Search for the cell housing the specified text and yield its [X, Y] center coordinate. 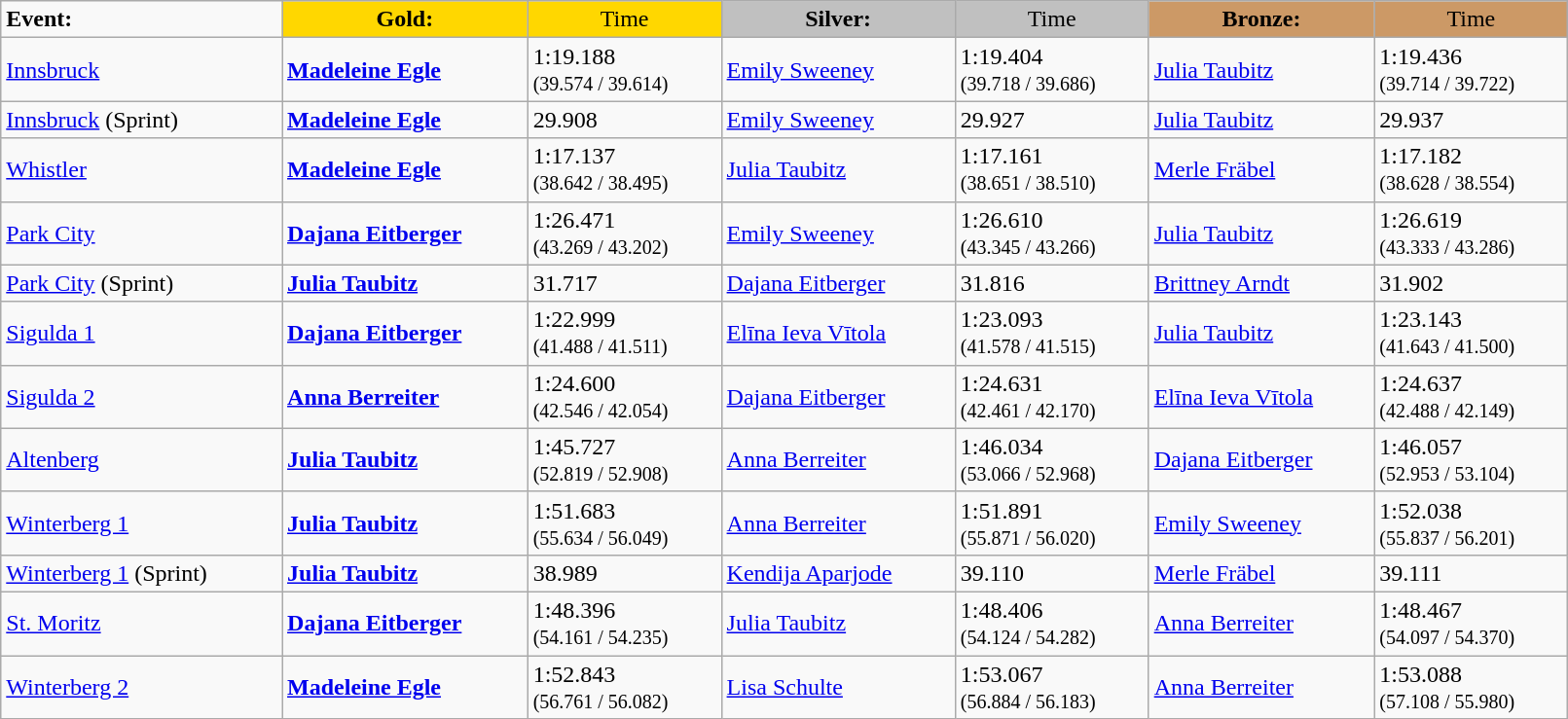
29.908 [625, 120]
1:17.161(38.651 / 38.510) [1051, 169]
St. Moritz [142, 623]
1:46.057(52.953 / 53.104) [1472, 459]
1:22.999(41.488 / 41.511) [625, 333]
1:17.182(38.628 / 38.554) [1472, 169]
Sigulda 1 [142, 333]
Whistler [142, 169]
Brittney Arndt [1261, 283]
Park City (Sprint) [142, 283]
1:46.034(53.066 / 52.968) [1051, 459]
39.110 [1051, 573]
Park City [142, 234]
Gold: [405, 19]
1:24.637(42.488 / 42.149) [1472, 397]
1:53.088(57.108 / 55.980) [1472, 687]
1:52.843(56.761 / 56.082) [625, 687]
Sigulda 2 [142, 397]
38.989 [625, 573]
1:19.436(39.714 / 39.722) [1472, 70]
1:48.406(54.124 / 54.282) [1051, 623]
Lisa Schulte [838, 687]
Winterberg 2 [142, 687]
1:53.067(56.884 / 56.183) [1051, 687]
1:26.610(43.345 / 43.266) [1051, 234]
1:17.137(38.642 / 38.495) [625, 169]
29.927 [1051, 120]
1:48.396(54.161 / 54.235) [625, 623]
1:24.631(42.461 / 42.170) [1051, 397]
1:26.619(43.333 / 43.286) [1472, 234]
1:24.600(42.546 / 42.054) [625, 397]
Silver: [838, 19]
31.902 [1472, 283]
1:26.471(43.269 / 43.202) [625, 234]
Bronze: [1261, 19]
Event: [142, 19]
1:19.404(39.718 / 39.686) [1051, 70]
1:23.093(41.578 / 41.515) [1051, 333]
Winterberg 1 (Sprint) [142, 573]
1:51.683(55.634 / 56.049) [625, 523]
Winterberg 1 [142, 523]
Innsbruck [142, 70]
Kendija Aparjode [838, 573]
29.937 [1472, 120]
1:23.143(41.643 / 41.500) [1472, 333]
1:19.188(39.574 / 39.614) [625, 70]
31.816 [1051, 283]
1:45.727(52.819 / 52.908) [625, 459]
31.717 [625, 283]
39.111 [1472, 573]
1:52.038(55.837 / 56.201) [1472, 523]
1:51.891(55.871 / 56.020) [1051, 523]
Innsbruck (Sprint) [142, 120]
Altenberg [142, 459]
1:48.467(54.097 / 54.370) [1472, 623]
